Find where the given text appears and provide that cell's center as [x, y] coordinate. 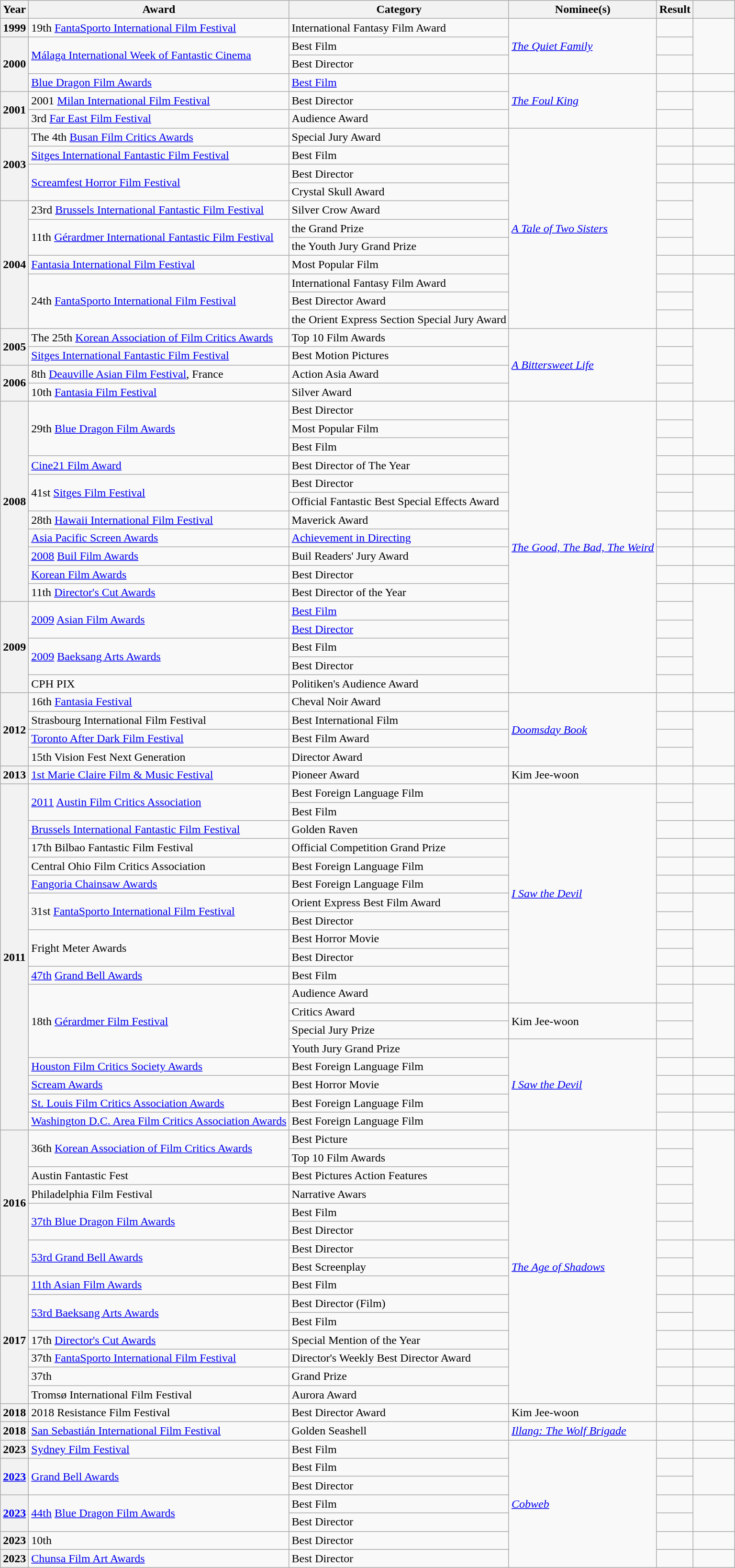
Silver Award [399, 392]
Scream Awards [159, 1084]
Brussels International Fantastic Film Festival [159, 830]
Best Film Award [399, 738]
Best Director (Film) [399, 1303]
Grand Prize [399, 1376]
11th Asian Film Awards [159, 1285]
10th Fantasia Film Festival [159, 392]
2001 Milan International Film Festival [159, 101]
Politiken's Audience Award [399, 684]
8th Deauville Asian Film Festival, France [159, 374]
The Age of Shadows [583, 1267]
Fantasia International Film Festival [159, 265]
Official Competition Grand Prize [399, 848]
Action Asia Award [399, 374]
37th FantaSporto International Film Festival [159, 1358]
Fangoria Chainsaw Awards [159, 884]
The 4th Busan Film Critics Awards [159, 137]
Strasbourg International Film Festival [159, 720]
2005 [14, 347]
10th [159, 1540]
28th Hawaii International Film Festival [159, 519]
Grand Bell Awards [159, 1477]
37th Blue Dragon Film Awards [159, 1221]
29th Blue Dragon Film Awards [159, 429]
the Youth Jury Grand Prize [399, 247]
1999 [14, 28]
The Quiet Family [583, 46]
Award [159, 10]
The 25th Korean Association of Film Critics Awards [159, 338]
2008 Buil Film Awards [159, 556]
Best Picture [399, 1139]
Special Mention of the Year [399, 1340]
Best Pictures Action Features [399, 1176]
Illang: The Wolf Brigade [583, 1431]
Sydney Film Festival [159, 1449]
Málaga International Week of Fantastic Cinema [159, 55]
Chunsa Film Art Awards [159, 1558]
37th [159, 1376]
Toronto After Dark Film Festival [159, 738]
Cine21 Film Award [159, 465]
Austin Fantastic Fest [159, 1176]
Fright Meter Awards [159, 948]
Best Director of The Year [399, 465]
Youth Jury Grand Prize [399, 1048]
San Sebastián International Film Festival [159, 1431]
Nominee(s) [583, 10]
2017 [14, 1340]
Official Fantastic Best Special Effects Award [399, 501]
Houston Film Critics Society Awards [159, 1066]
36th Korean Association of Film Critics Awards [159, 1149]
Tromsø International Film Festival [159, 1395]
Pioneer Award [399, 775]
23rd Brussels International Fantastic Film Festival [159, 210]
2009 [14, 647]
the Grand Prize [399, 228]
A Tale of Two Sisters [583, 228]
24th FantaSporto International Film Festival [159, 301]
Cheval Noir Award [399, 702]
The Good, The Bad, The Weird [583, 547]
Special Jury Award [399, 137]
17th Bilbao Fantastic Film Festival [159, 848]
2001 [14, 110]
Year [14, 10]
53rd Baeksang Arts Awards [159, 1312]
CPH PIX [159, 684]
Best Director of the Year [399, 593]
Aurora Award [399, 1395]
A Bittersweet Life [583, 365]
Doomsday Book [583, 729]
Narrative Awars [399, 1194]
31st FantaSporto International Film Festival [159, 912]
2004 [14, 264]
Buil Readers' Jury Award [399, 556]
2011 [14, 957]
Maverick Award [399, 519]
3rd Far East Film Festival [159, 119]
Result [675, 10]
Golden Seashell [399, 1431]
18th Gérardmer Film Festival [159, 1021]
Central Ohio Film Critics Association [159, 866]
Director's Weekly Best Director Award [399, 1358]
2000 [14, 64]
19th FantaSporto International Film Festival [159, 28]
Critics Award [399, 1012]
Special Jury Prize [399, 1030]
Orient Express Best Film Award [399, 902]
41st Sitges Film Festival [159, 492]
53rd Grand Bell Awards [159, 1258]
Director Award [399, 756]
17th Director's Cut Awards [159, 1340]
Golden Raven [399, 830]
Blue Dragon Film Awards [159, 82]
2012 [14, 729]
St. Louis Film Critics Association Awards [159, 1103]
Philadelphia Film Festival [159, 1194]
Crystal Skull Award [399, 192]
16th Fantasia Festival [159, 702]
Cobweb [583, 1504]
2003 [14, 164]
Screamfest Horror Film Festival [159, 182]
Silver Crow Award [399, 210]
2013 [14, 775]
Achievement in Directing [399, 538]
2009 Baeksang Arts Awards [159, 656]
11th Gérardmer International Fantastic Film Festival [159, 237]
2006 [14, 383]
Category [399, 10]
15th Vision Fest Next Generation [159, 756]
2011 Austin Film Critics Association [159, 802]
the Orient Express Section Special Jury Award [399, 319]
Washington D.C. Area Film Critics Association Awards [159, 1121]
The Foul King [583, 101]
2018 Resistance Film Festival [159, 1413]
Asia Pacific Screen Awards [159, 538]
1st Marie Claire Film & Music Festival [159, 775]
44th Blue Dragon Film Awards [159, 1513]
2016 [14, 1203]
Korean Film Awards [159, 575]
47th Grand Bell Awards [159, 975]
2009 Asian Film Awards [159, 620]
11th Director's Cut Awards [159, 593]
Best International Film [399, 720]
2008 [14, 502]
Best Motion Pictures [399, 356]
Best Screenplay [399, 1267]
